Capture the cell that displays the provided text and extract its [X, Y] central coordinate. 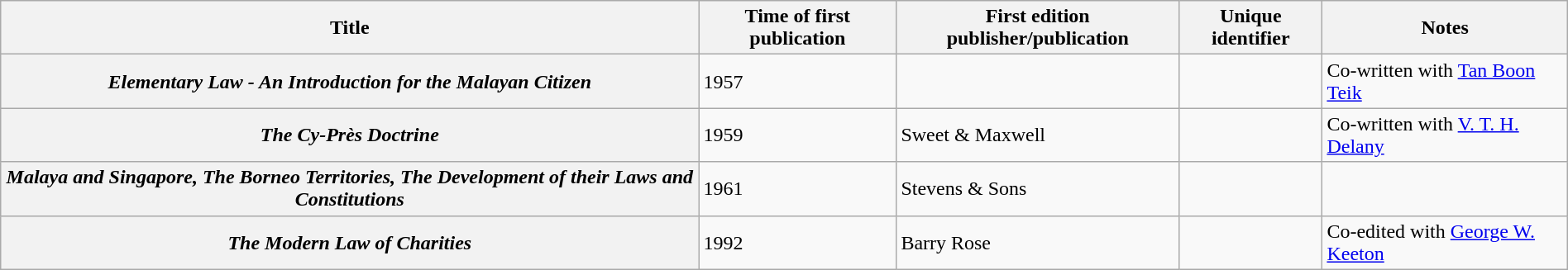
Title [350, 28]
Co-edited with George W. Keeton [1445, 243]
Stevens & Sons [1038, 188]
Co-written with V. T. H. Delany [1445, 135]
Barry Rose [1038, 243]
Elementary Law - An Introduction for the Malayan Citizen [350, 81]
Sweet & Maxwell [1038, 135]
Notes [1445, 28]
1992 [797, 243]
The Modern Law of Charities [350, 243]
First edition publisher/publication [1038, 28]
1961 [797, 188]
1957 [797, 81]
The Cy-Près Doctrine [350, 135]
Unique identifier [1250, 28]
Co-written with Tan Boon Teik [1445, 81]
1959 [797, 135]
Malaya and Singapore, The Borneo Territories, The Development of their Laws and Constitutions [350, 188]
Time of first publication [797, 28]
